Return [x, y] of the center of cell containing provided text 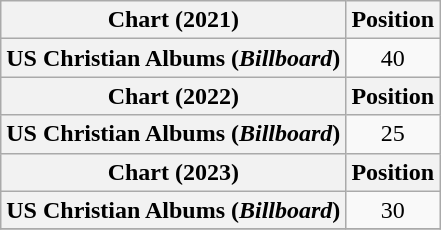
40 [393, 58]
Chart (2022) [174, 96]
25 [393, 134]
Chart (2023) [174, 172]
30 [393, 210]
Chart (2021) [174, 20]
